Pinpoint the cell where the given text exists, returning its (x, y) midpoint coordinate. 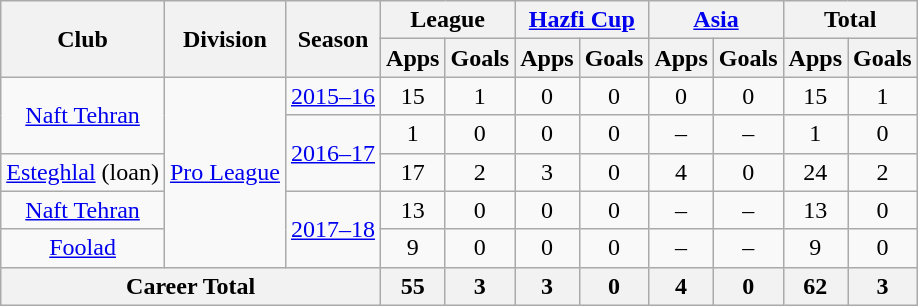
Total (850, 20)
2017–18 (332, 229)
Career Total (191, 286)
Season (332, 39)
55 (413, 286)
Pro League (224, 172)
2016–17 (332, 153)
Foolad (83, 248)
2015–16 (332, 96)
Asia (716, 20)
Club (83, 39)
62 (815, 286)
17 (413, 172)
Division (224, 39)
24 (815, 172)
Hazfi Cup (582, 20)
League (448, 20)
Esteghlal (loan) (83, 172)
